Output the (x, y) coordinate of the center of the cell containing the given text.  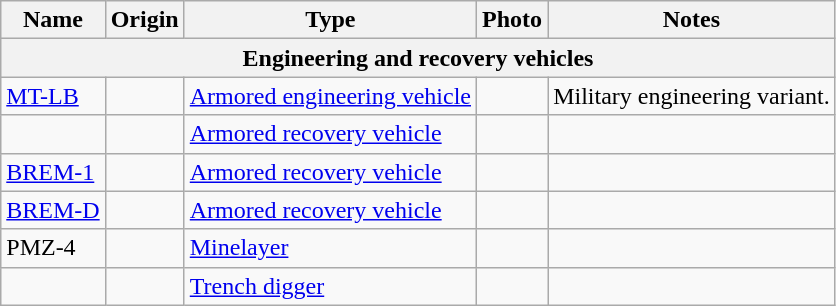
Engineering and recovery vehicles (418, 58)
BREM-D (53, 210)
MT-LB (53, 96)
BREM-1 (53, 172)
Minelayer (330, 248)
Photo (512, 20)
Notes (692, 20)
Trench digger (330, 286)
Military engineering variant. (692, 96)
Origin (144, 20)
PMZ-4 (53, 248)
Name (53, 20)
Armored engineering vehicle (330, 96)
Type (330, 20)
